Determine the [X, Y] coordinate at the center of the cell enclosing the given text.  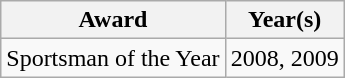
Year(s) [284, 20]
2008, 2009 [284, 58]
Sportsman of the Year [113, 58]
Award [113, 20]
